Return (x, y) of the center of cell containing provided text 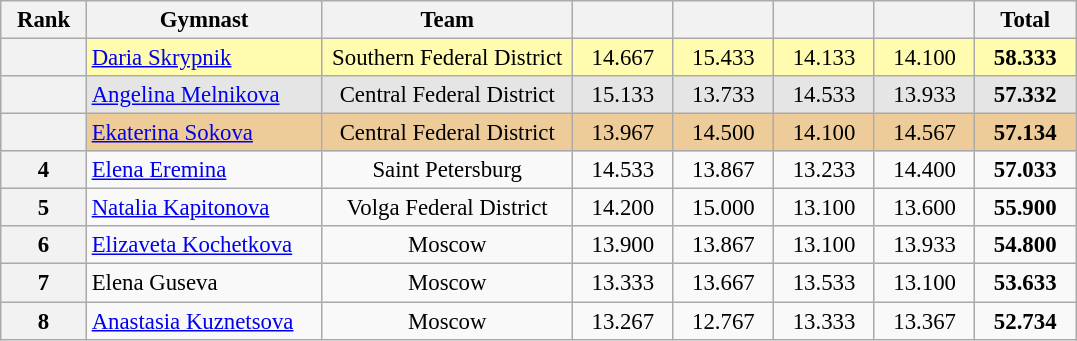
14.500 (724, 133)
15.000 (724, 208)
57.332 (1026, 95)
Elizaveta Kochetkova (204, 245)
Gymnast (204, 20)
Angelina Melnikova (204, 95)
Natalia Kapitonova (204, 208)
12.767 (724, 321)
13.667 (724, 283)
15.133 (624, 95)
Total (1026, 20)
57.033 (1026, 170)
Elena Eremina (204, 170)
4 (44, 170)
Elena Guseva (204, 283)
Rank (44, 20)
14.567 (924, 133)
Anastasia Kuznetsova (204, 321)
57.134 (1026, 133)
Southern Federal District (448, 58)
Daria Skrypnik (204, 58)
14.200 (624, 208)
13.267 (624, 321)
54.800 (1026, 245)
Saint Petersburg (448, 170)
53.633 (1026, 283)
13.367 (924, 321)
55.900 (1026, 208)
5 (44, 208)
Ekaterina Sokova (204, 133)
6 (44, 245)
7 (44, 283)
13.533 (824, 283)
Volga Federal District (448, 208)
Team (448, 20)
13.967 (624, 133)
14.667 (624, 58)
13.233 (824, 170)
8 (44, 321)
13.900 (624, 245)
58.333 (1026, 58)
14.133 (824, 58)
14.400 (924, 170)
13.600 (924, 208)
13.733 (724, 95)
15.433 (724, 58)
52.734 (1026, 321)
